Return the [x, y] coordinate for the center point of the cell that contains the specified text.  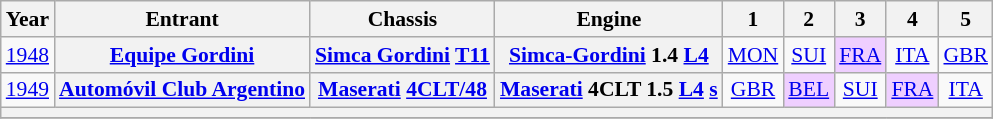
1949 [28, 90]
Maserati 4CLT 1.5 L4 s [609, 90]
MON [754, 55]
Maserati 4CLT/48 [402, 90]
Simca-Gordini 1.4 L4 [609, 55]
1948 [28, 55]
Year [28, 19]
1 [754, 19]
Simca Gordini T11 [402, 55]
Chassis [402, 19]
5 [966, 19]
3 [860, 19]
2 [808, 19]
Automóvil Club Argentino [182, 90]
BEL [808, 90]
Engine [609, 19]
Entrant [182, 19]
Equipe Gordini [182, 55]
4 [912, 19]
